From the cell containing the given text, extract its center point as [X, Y] coordinate. 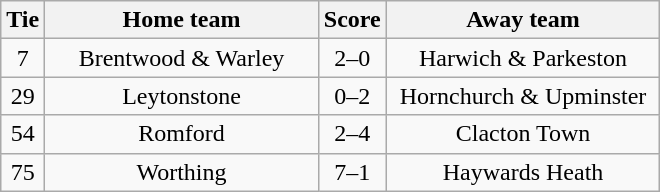
75 [23, 172]
Home team [182, 20]
Leytonstone [182, 96]
Clacton Town [523, 134]
Harwich & Parkeston [523, 58]
54 [23, 134]
Hornchurch & Upminster [523, 96]
Brentwood & Warley [182, 58]
2–0 [352, 58]
Tie [23, 20]
2–4 [352, 134]
7 [23, 58]
Away team [523, 20]
Score [352, 20]
7–1 [352, 172]
Worthing [182, 172]
Romford [182, 134]
0–2 [352, 96]
Haywards Heath [523, 172]
29 [23, 96]
